Find where the given text appears and provide that cell's center as (x, y) coordinate. 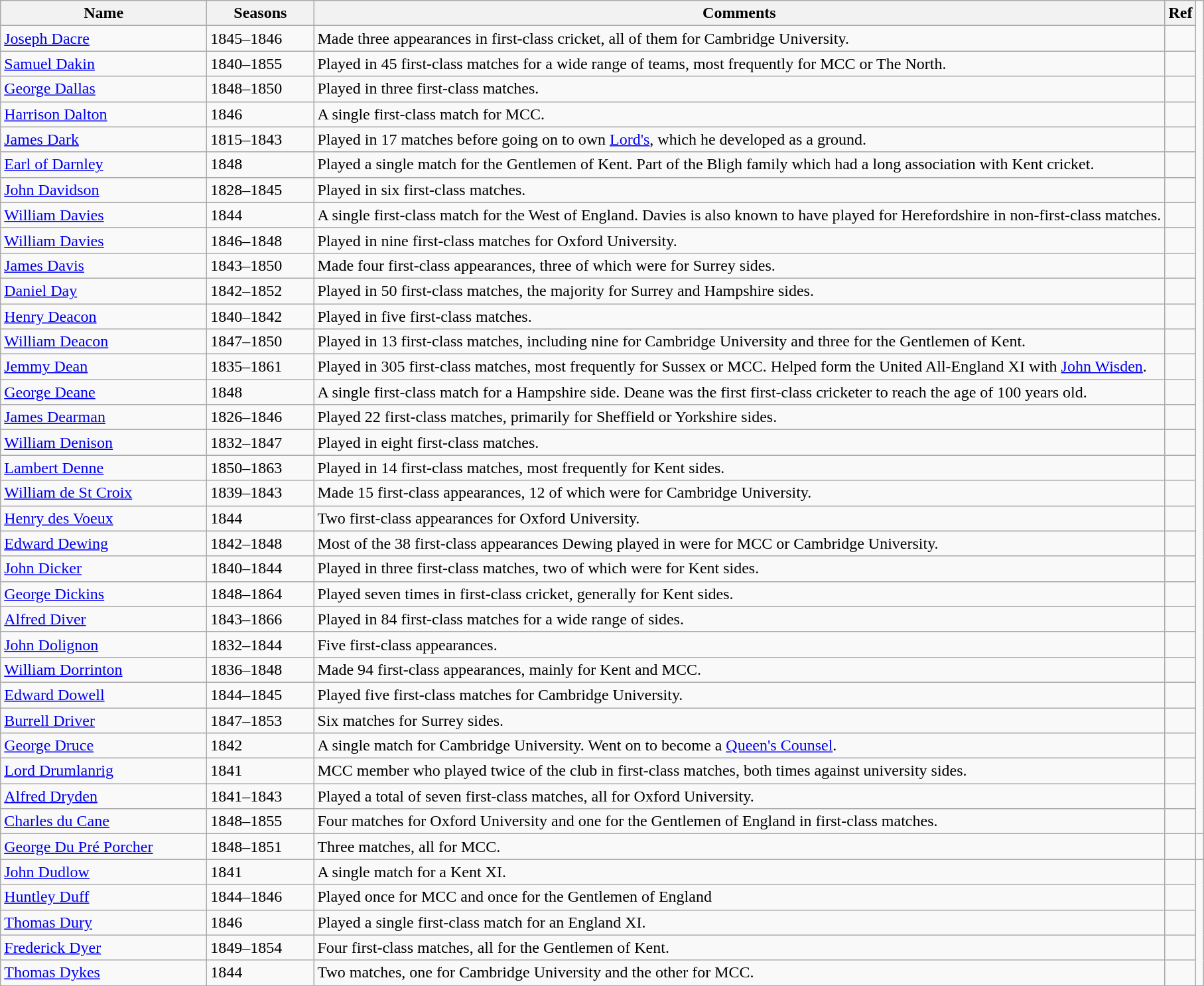
1847–1850 (260, 342)
Played a single first-class match for an England XI. (739, 922)
1848–1850 (260, 89)
Henry Deacon (103, 317)
Made 15 first-class appearances, 12 of which were for Cambridge University. (739, 493)
George Dallas (103, 89)
Played 22 first-class matches, primarily for Sheffield or Yorkshire sides. (739, 417)
Thomas Dury (103, 922)
1832–1844 (260, 644)
Samuel Dakin (103, 64)
Three matches, all for MCC. (739, 847)
Played in 305 first-class matches, most frequently for Sussex or MCC. Helped form the United All-England XI with John Wisden. (739, 367)
John Dudlow (103, 872)
1847–1853 (260, 720)
1828–1845 (260, 190)
1840–1844 (260, 569)
1839–1843 (260, 493)
1815–1843 (260, 139)
Four matches for Oxford University and one for the Gentlemen of England in first-class matches. (739, 821)
Charles du Cane (103, 821)
1843–1850 (260, 265)
1840–1855 (260, 64)
A single first-class match for a Hampshire side. Deane was the first first-class cricketer to reach the age of 100 years old. (739, 392)
MCC member who played twice of the club in first-class matches, both times against university sides. (739, 771)
Played in eight first-class matches. (739, 443)
Made 94 first-class appearances, mainly for Kent and MCC. (739, 669)
Two matches, one for Cambridge University and the other for MCC. (739, 973)
Name (103, 13)
William Dorrinton (103, 669)
Alfred Diver (103, 619)
Burrell Driver (103, 720)
Two first-class appearances for Oxford University. (739, 518)
James Dearman (103, 417)
Played five first-class matches for Cambridge University. (739, 695)
Daniel Day (103, 291)
Harrison Dalton (103, 114)
1848–1851 (260, 847)
Played a single match for the Gentlemen of Kent. Part of the Bligh family which had a long association with Kent cricket. (739, 165)
1832–1847 (260, 443)
Played seven times in first-class cricket, generally for Kent sides. (739, 594)
Most of the 38 first-class appearances Dewing played in were for MCC or Cambridge University. (739, 543)
Henry des Voeux (103, 518)
Four first-class matches, all for the Gentlemen of Kent. (739, 948)
William Deacon (103, 342)
Made three appearances in first-class cricket, all of them for Cambridge University. (739, 38)
George Dickins (103, 594)
1850–1863 (260, 468)
1841–1843 (260, 796)
A single first-class match for the West of England. Davies is also known to have played for Herefordshire in non-first-class matches. (739, 215)
Joseph Dacre (103, 38)
George Deane (103, 392)
1835–1861 (260, 367)
Played in 84 first-class matches for a wide range of sides. (739, 619)
A single match for Cambridge University. Went on to become a Queen's Counsel. (739, 746)
Huntley Duff (103, 897)
1844–1846 (260, 897)
Comments (739, 13)
Earl of Darnley (103, 165)
Ref (1181, 13)
John Davidson (103, 190)
Jemmy Dean (103, 367)
1840–1842 (260, 317)
Played once for MCC and once for the Gentlemen of England (739, 897)
1845–1846 (260, 38)
William Denison (103, 443)
Played in 45 first-class matches for a wide range of teams, most frequently for MCC or The North. (739, 64)
A single first-class match for MCC. (739, 114)
Alfred Dryden (103, 796)
Played in nine first-class matches for Oxford University. (739, 240)
Played in 14 first-class matches, most frequently for Kent sides. (739, 468)
Lambert Denne (103, 468)
A single match for a Kent XI. (739, 872)
Played a total of seven first-class matches, all for Oxford University. (739, 796)
Played in three first-class matches, two of which were for Kent sides. (739, 569)
1842 (260, 746)
1844–1845 (260, 695)
1848–1864 (260, 594)
1843–1866 (260, 619)
Six matches for Surrey sides. (739, 720)
Played in five first-class matches. (739, 317)
James Davis (103, 265)
Seasons (260, 13)
1846–1848 (260, 240)
1848–1855 (260, 821)
Edward Dewing (103, 543)
William de St Croix (103, 493)
1836–1848 (260, 669)
Frederick Dyer (103, 948)
Played in 50 first-class matches, the majority for Surrey and Hampshire sides. (739, 291)
James Dark (103, 139)
Made four first-class appearances, three of which were for Surrey sides. (739, 265)
1842–1848 (260, 543)
George Du Pré Porcher (103, 847)
John Dicker (103, 569)
Thomas Dykes (103, 973)
1826–1846 (260, 417)
John Dolignon (103, 644)
1842–1852 (260, 291)
Played in six first-class matches. (739, 190)
Played in three first-class matches. (739, 89)
George Druce (103, 746)
Played in 13 first-class matches, including nine for Cambridge University and three for the Gentlemen of Kent. (739, 342)
Five first-class appearances. (739, 644)
Played in 17 matches before going on to own Lord's, which he developed as a ground. (739, 139)
Edward Dowell (103, 695)
1849–1854 (260, 948)
Lord Drumlanrig (103, 771)
